Extract the [X, Y] coordinate from the center of the cell holding the provided text.  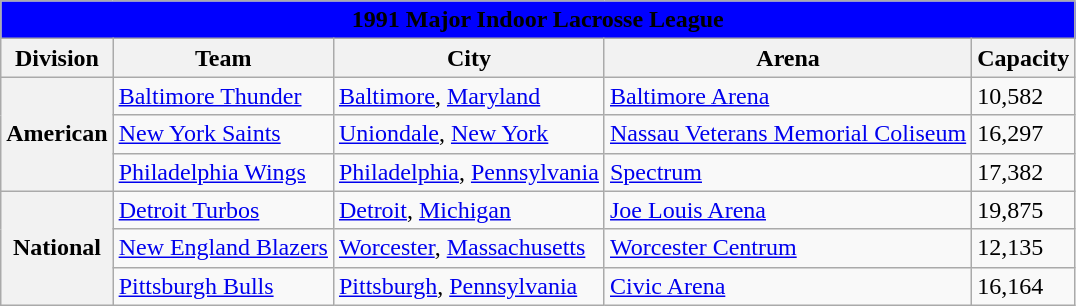
Detroit, Michigan [468, 210]
Pittsburgh Bulls [223, 286]
Spectrum [788, 172]
17,382 [1024, 172]
12,135 [1024, 248]
Joe Louis Arena [788, 210]
Baltimore Arena [788, 96]
Civic Arena [788, 286]
Pittsburgh, Pennsylvania [468, 286]
American [57, 134]
Worcester Centrum [788, 248]
Baltimore, Maryland [468, 96]
19,875 [1024, 210]
Nassau Veterans Memorial Coliseum [788, 134]
Worcester, Massachusetts [468, 248]
Baltimore Thunder [223, 96]
10,582 [1024, 96]
Capacity [1024, 58]
Division [57, 58]
New York Saints [223, 134]
Arena [788, 58]
New England Blazers [223, 248]
Philadelphia, Pennsylvania [468, 172]
1991 Major Indoor Lacrosse League [538, 20]
City [468, 58]
Uniondale, New York [468, 134]
Philadelphia Wings [223, 172]
16,164 [1024, 286]
Team [223, 58]
16,297 [1024, 134]
Detroit Turbos [223, 210]
National [57, 248]
